From the cell containing the given text, extract its center point as (x, y) coordinate. 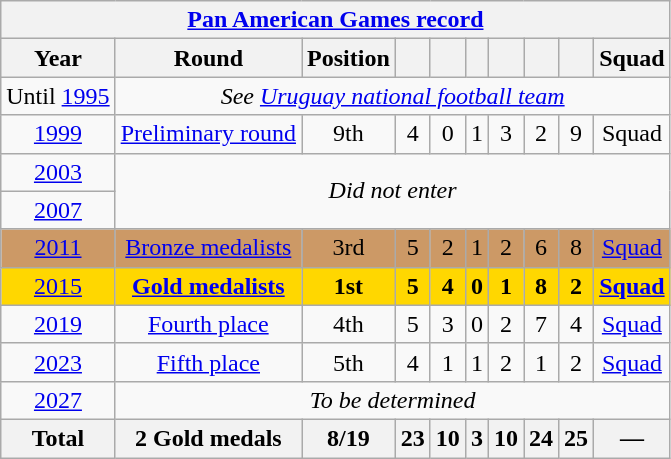
8/19 (349, 438)
2007 (58, 210)
2015 (58, 286)
Round (208, 58)
Year (58, 58)
To be determined (392, 400)
3rd (349, 248)
2023 (58, 362)
See Uruguay national football team (392, 96)
2019 (58, 324)
2003 (58, 172)
9 (576, 134)
Fourth place (208, 324)
— (632, 438)
Until 1995 (58, 96)
Fifth place (208, 362)
2027 (58, 400)
Gold medalists (208, 286)
2011 (58, 248)
Did not enter (392, 191)
Pan American Games record (336, 20)
1999 (58, 134)
4th (349, 324)
1st (349, 286)
2 Gold medals (208, 438)
6 (542, 248)
Preliminary round (208, 134)
23 (412, 438)
Bronze medalists (208, 248)
5th (349, 362)
9th (349, 134)
7 (542, 324)
Position (349, 58)
24 (542, 438)
25 (576, 438)
Total (58, 438)
